Find where the given text appears and provide that cell's center as (X, Y) coordinate. 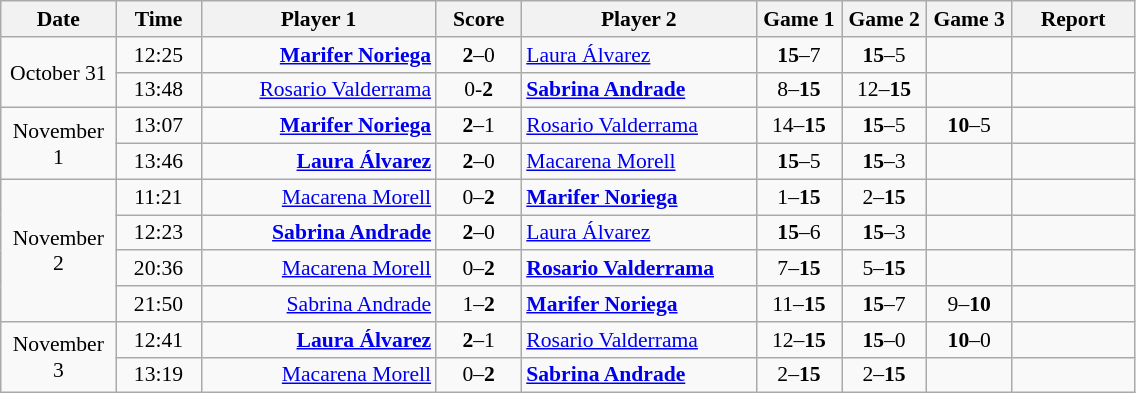
Report (1074, 19)
14–15 (798, 126)
November 1 (58, 144)
5–15 (884, 269)
0-2 (478, 90)
November 2 (58, 250)
Game 3 (970, 19)
12:41 (158, 340)
13:48 (158, 90)
15–0 (884, 340)
Date (58, 19)
Player 2 (638, 19)
11–15 (798, 304)
Game 1 (798, 19)
15–6 (798, 233)
Player 1 (318, 19)
Score (478, 19)
1–15 (798, 197)
8–15 (798, 90)
20:36 (158, 269)
October 31 (58, 72)
11:21 (158, 197)
9–10 (970, 304)
13:46 (158, 162)
1–2 (478, 304)
21:50 (158, 304)
12:25 (158, 55)
Game 2 (884, 19)
12:23 (158, 233)
7–15 (798, 269)
10–5 (970, 126)
Time (158, 19)
13:07 (158, 126)
13:19 (158, 375)
10–0 (970, 340)
November 3 (58, 358)
